Determine the (x, y) coordinate at the center of the cell enclosing the given text.  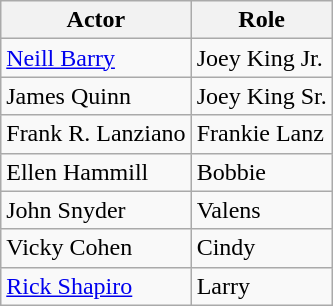
Cindy (262, 248)
Role (262, 20)
Frankie Lanz (262, 134)
Valens (262, 210)
Rick Shapiro (96, 286)
Frank R. Lanziano (96, 134)
James Quinn (96, 96)
John Snyder (96, 210)
Joey King Sr. (262, 96)
Larry (262, 286)
Joey King Jr. (262, 58)
Neill Barry (96, 58)
Ellen Hammill (96, 172)
Bobbie (262, 172)
Vicky Cohen (96, 248)
Actor (96, 20)
